Identify which cell holds the provided text, then report its [x, y] central coordinate. 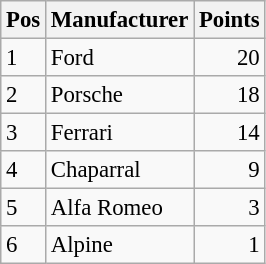
2 [24, 95]
20 [230, 58]
6 [24, 245]
18 [230, 95]
9 [230, 170]
Porsche [120, 95]
Points [230, 20]
Pos [24, 20]
4 [24, 170]
Alpine [120, 245]
Ford [120, 58]
Ferrari [120, 133]
5 [24, 208]
Alfa Romeo [120, 208]
14 [230, 133]
Chaparral [120, 170]
Manufacturer [120, 20]
